From the cell containing the given text, extract its center point as (x, y) coordinate. 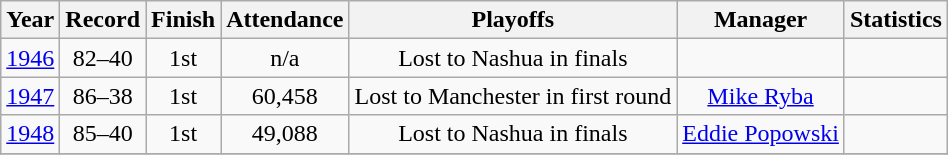
1946 (30, 58)
1947 (30, 96)
85–40 (103, 134)
86–38 (103, 96)
Mike Ryba (761, 96)
60,458 (285, 96)
n/a (285, 58)
1948 (30, 134)
82–40 (103, 58)
49,088 (285, 134)
Manager (761, 20)
Record (103, 20)
Statistics (896, 20)
Lost to Manchester in first round (513, 96)
Attendance (285, 20)
Year (30, 20)
Finish (184, 20)
Playoffs (513, 20)
Eddie Popowski (761, 134)
